Return the [x, y] coordinate for the center point of the cell that contains the specified text.  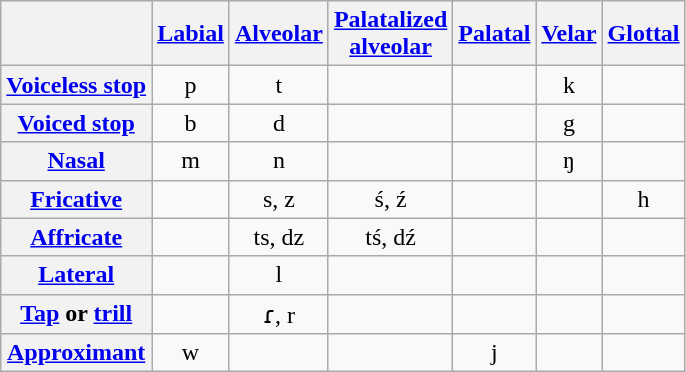
ŋ [569, 161]
n [278, 161]
ś, ź [390, 199]
ɾ, r [278, 314]
l [278, 275]
Approximant [76, 353]
Affricate [76, 237]
w [191, 353]
b [191, 123]
Labial [191, 34]
tś, dź [390, 237]
Glottal [644, 34]
h [644, 199]
Tap or trill [76, 314]
k [569, 85]
g [569, 123]
Lateral [76, 275]
Fricative [76, 199]
d [278, 123]
p [191, 85]
Voiced stop [76, 123]
m [191, 161]
Palatalizedalveolar [390, 34]
Palatal [494, 34]
ts, dz [278, 237]
Alveolar [278, 34]
s, z [278, 199]
t [278, 85]
Voiceless stop [76, 85]
Velar [569, 34]
Nasal [76, 161]
j [494, 353]
